Determine the (X, Y) coordinate at the center of the cell enclosing the given text.  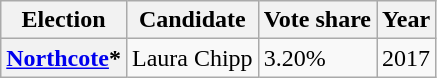
Election (64, 20)
2017 (406, 58)
Laura Chipp (192, 58)
Northcote* (64, 58)
3.20% (317, 58)
Year (406, 20)
Vote share (317, 20)
Candidate (192, 20)
